Capture the cell that displays the provided text and extract its [X, Y] central coordinate. 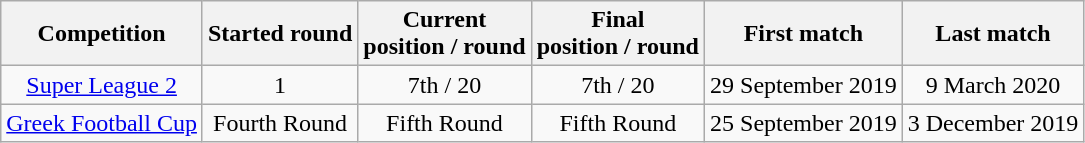
9 March 2020 [993, 85]
29 September 2019 [804, 85]
Started round [280, 34]
Greek Football Cup [102, 123]
Competition [102, 34]
Fourth Round [280, 123]
25 September 2019 [804, 123]
Finalposition / round [618, 34]
Last match [993, 34]
Super League 2 [102, 85]
3 December 2019 [993, 123]
Currentposition / round [444, 34]
First match [804, 34]
1 [280, 85]
